Scan for the cell matching the given text and deliver its (x, y) coordinate at center. 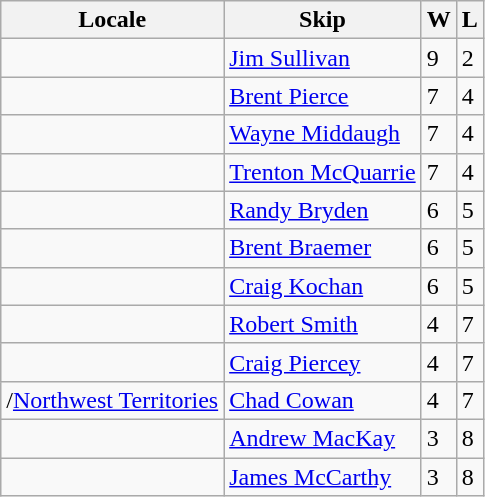
W (438, 20)
James McCarthy (322, 477)
Randy Bryden (322, 210)
L (470, 20)
Brent Pierce (322, 96)
Skip (322, 20)
9 (438, 58)
Wayne Middaugh (322, 134)
/Northwest Territories (112, 400)
Trenton McQuarrie (322, 172)
Locale (112, 20)
Brent Braemer (322, 248)
2 (470, 58)
Craig Piercey (322, 362)
Craig Kochan (322, 286)
Jim Sullivan (322, 58)
Robert Smith (322, 324)
Andrew MacKay (322, 438)
Chad Cowan (322, 400)
